Scan for the cell matching the given text and deliver its (X, Y) coordinate at center. 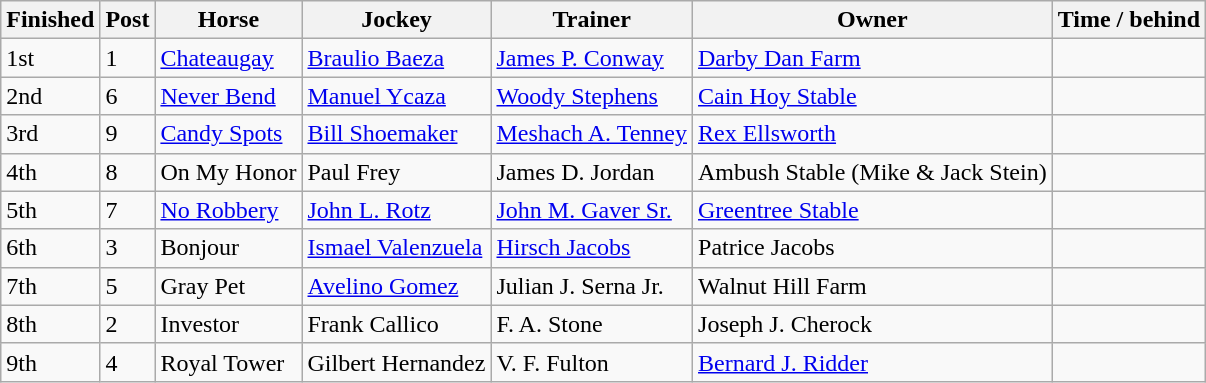
James D. Jordan (592, 172)
4 (128, 362)
F. A. Stone (592, 324)
Manuel Ycaza (396, 96)
Bill Shoemaker (396, 134)
Hirsch Jacobs (592, 248)
Time / behind (1128, 20)
1 (128, 58)
Darby Dan Farm (873, 58)
Gilbert Hernandez (396, 362)
John M. Gaver Sr. (592, 210)
6th (50, 248)
Royal Tower (228, 362)
8th (50, 324)
Cain Hoy Stable (873, 96)
1st (50, 58)
Joseph J. Cherock (873, 324)
Horse (228, 20)
Patrice Jacobs (873, 248)
V. F. Fulton (592, 362)
5th (50, 210)
Bernard J. Ridder (873, 362)
Julian J. Serna Jr. (592, 286)
Trainer (592, 20)
Chateaugay (228, 58)
7 (128, 210)
John L. Rotz (396, 210)
Finished (50, 20)
7th (50, 286)
8 (128, 172)
Post (128, 20)
Woody Stephens (592, 96)
9th (50, 362)
Bonjour (228, 248)
Rex Ellsworth (873, 134)
Avelino Gomez (396, 286)
Candy Spots (228, 134)
Ismael Valenzuela (396, 248)
2nd (50, 96)
Gray Pet (228, 286)
Frank Callico (396, 324)
Greentree Stable (873, 210)
Never Bend (228, 96)
9 (128, 134)
Meshach A. Tenney (592, 134)
On My Honor (228, 172)
Owner (873, 20)
3rd (50, 134)
2 (128, 324)
4th (50, 172)
5 (128, 286)
Jockey (396, 20)
3 (128, 248)
Walnut Hill Farm (873, 286)
James P. Conway (592, 58)
Ambush Stable (Mike & Jack Stein) (873, 172)
Paul Frey (396, 172)
Braulio Baeza (396, 58)
6 (128, 96)
No Robbery (228, 210)
Investor (228, 324)
